Return the [x, y] coordinate for the center point of the cell that contains the specified text.  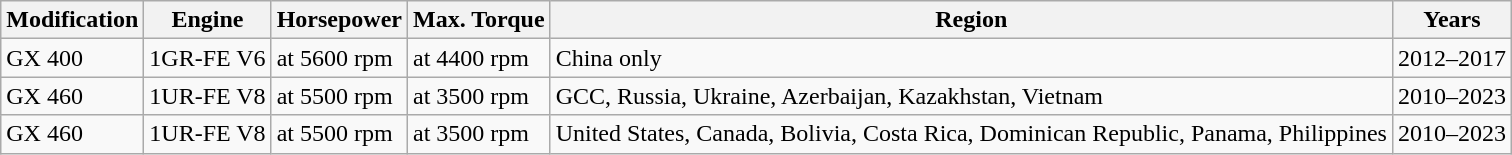
Engine [208, 20]
Horsepower [339, 20]
GX 400 [72, 58]
Modification [72, 20]
Years [1452, 20]
1GR-FE V6 [208, 58]
Region [971, 20]
2012–2017 [1452, 58]
Max. Torque [478, 20]
at 5600 rpm [339, 58]
United States, Canada, Bolivia, Costa Rica, Dominican Republic, Panama, Philippines [971, 134]
at 4400 rpm [478, 58]
China only [971, 58]
GCC, Russia, Ukraine, Azerbaijan, Kazakhstan, Vietnam [971, 96]
